For the text-containing cell, return its midpoint in (X, Y) coordinate format. 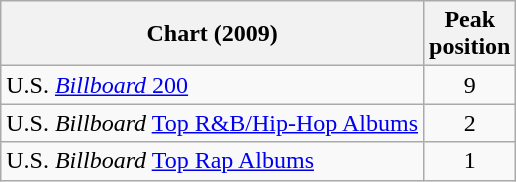
U.S. Billboard 200 (212, 85)
U.S. Billboard Top Rap Albums (212, 161)
Chart (2009) (212, 34)
2 (470, 123)
Peakposition (470, 34)
1 (470, 161)
9 (470, 85)
U.S. Billboard Top R&B/Hip-Hop Albums (212, 123)
